Locate the cell with the specified text and output its (X, Y) center coordinate. 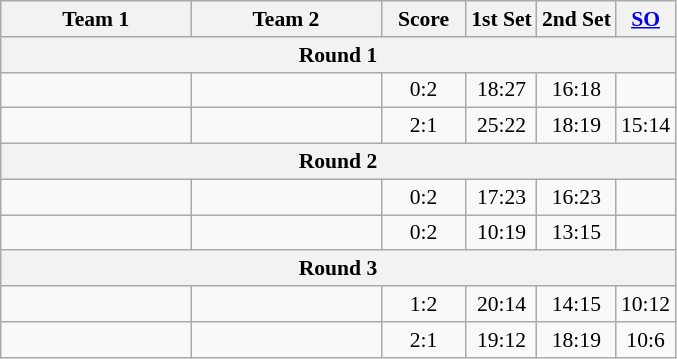
Score (424, 19)
25:22 (502, 126)
Round 1 (338, 55)
19:12 (502, 340)
14:15 (576, 304)
SO (646, 19)
Team 1 (96, 19)
18:27 (502, 90)
1:2 (424, 304)
2nd Set (576, 19)
10:12 (646, 304)
10:6 (646, 340)
10:19 (502, 233)
Round 2 (338, 162)
Team 2 (286, 19)
1st Set (502, 19)
20:14 (502, 304)
15:14 (646, 126)
17:23 (502, 197)
Round 3 (338, 269)
16:18 (576, 90)
16:23 (576, 197)
13:15 (576, 233)
